Pinpoint the cell where the given text exists, returning its (x, y) midpoint coordinate. 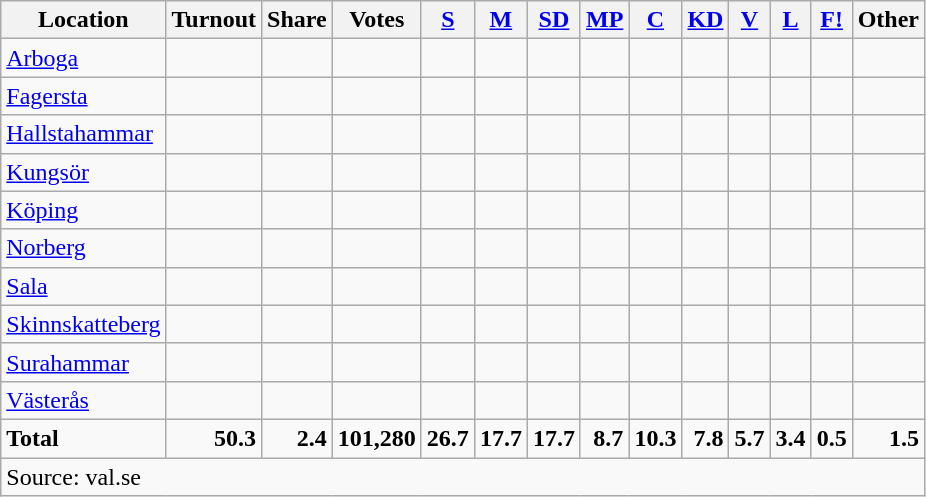
Köping (84, 210)
SD (554, 20)
M (500, 20)
Source: val.se (463, 477)
Norberg (84, 248)
101,280 (376, 438)
2.4 (298, 438)
Skinnskatteberg (84, 324)
L (790, 20)
V (750, 20)
0.5 (832, 438)
Surahammar (84, 362)
MP (604, 20)
26.7 (448, 438)
7.8 (706, 438)
5.7 (750, 438)
F! (832, 20)
3.4 (790, 438)
10.3 (656, 438)
Votes (376, 20)
50.3 (214, 438)
1.5 (888, 438)
Kungsör (84, 172)
8.7 (604, 438)
S (448, 20)
Hallstahammar (84, 134)
Share (298, 20)
KD (706, 20)
Sala (84, 286)
Fagersta (84, 96)
Other (888, 20)
Västerås (84, 400)
Total (84, 438)
Arboga (84, 58)
C (656, 20)
Turnout (214, 20)
Location (84, 20)
